Detect which cell encompasses the target text, then output its [X, Y] center coordinate. 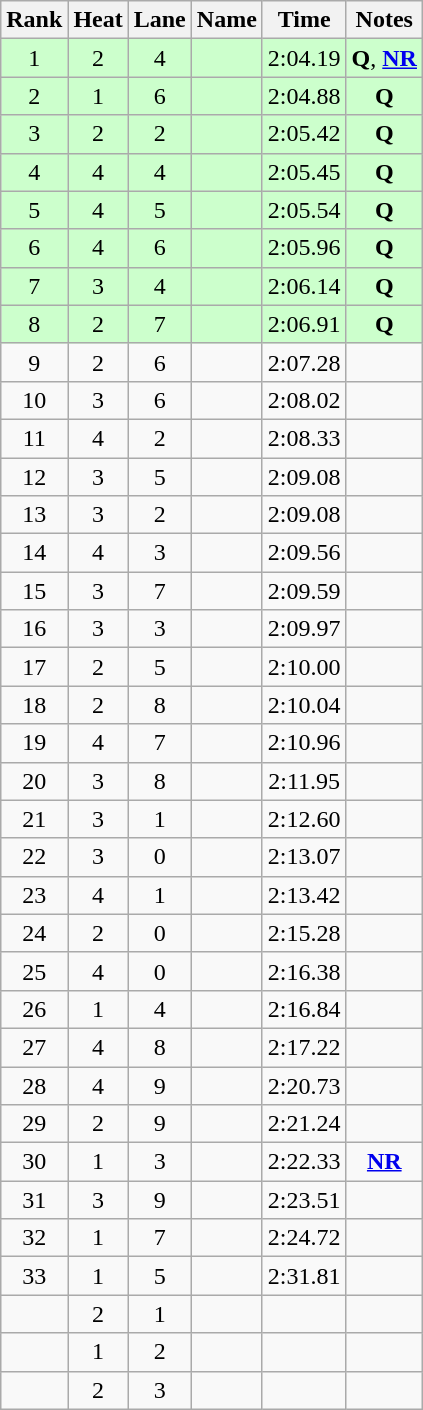
2:08.02 [304, 400]
2:20.73 [304, 1085]
10 [34, 400]
22 [34, 857]
13 [34, 515]
20 [34, 781]
2:06.14 [304, 286]
29 [34, 1124]
19 [34, 743]
2:24.72 [304, 1238]
2:12.60 [304, 819]
15 [34, 591]
2:05.96 [304, 248]
NR [384, 1162]
Q, NR [384, 58]
30 [34, 1162]
2:16.84 [304, 1009]
21 [34, 819]
2:09.59 [304, 591]
Heat [98, 20]
2:07.28 [304, 362]
16 [34, 629]
2:04.88 [304, 96]
2:16.38 [304, 971]
2:11.95 [304, 781]
33 [34, 1276]
2:13.07 [304, 857]
23 [34, 895]
2:13.42 [304, 895]
11 [34, 438]
28 [34, 1085]
2:05.54 [304, 210]
2:21.24 [304, 1124]
2:09.97 [304, 629]
2:17.22 [304, 1047]
2:08.33 [304, 438]
12 [34, 477]
2:09.56 [304, 553]
31 [34, 1200]
25 [34, 971]
26 [34, 1009]
32 [34, 1238]
24 [34, 933]
2:10.96 [304, 743]
2:04.19 [304, 58]
2:10.00 [304, 667]
Lane [160, 20]
2:05.45 [304, 172]
18 [34, 705]
Rank [34, 20]
Time [304, 20]
Name [226, 20]
27 [34, 1047]
14 [34, 553]
2:31.81 [304, 1276]
2:05.42 [304, 134]
2:15.28 [304, 933]
2:23.51 [304, 1200]
2:22.33 [304, 1162]
Notes [384, 20]
2:10.04 [304, 705]
2:06.91 [304, 324]
17 [34, 667]
